Output the [x, y] coordinate of the center of the cell containing the given text.  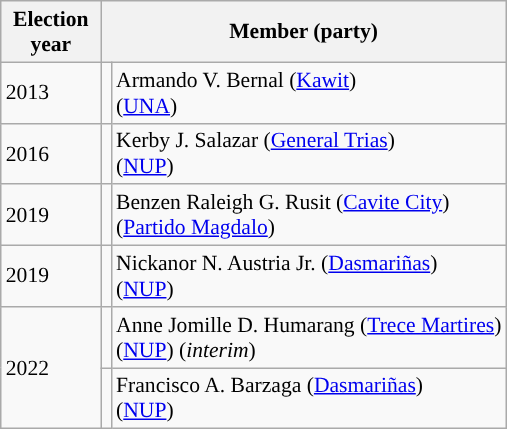
Benzen Raleigh G. Rusit (Cavite City)(Partido Magdalo) [308, 216]
Anne Jomille D. Humarang (Trece Martires)(NUP) (interim) [308, 338]
Francisco A. Barzaga (Dasmariñas)(NUP) [308, 398]
2013 [51, 92]
2022 [51, 368]
2016 [51, 154]
Member (party) [304, 32]
Electionyear [51, 32]
Nickanor N. Austria Jr. (Dasmariñas)(NUP) [308, 276]
Armando V. Bernal (Kawit)(UNA) [308, 92]
Kerby J. Salazar (General Trias)(NUP) [308, 154]
